Capture the cell that displays the provided text and extract its [X, Y] central coordinate. 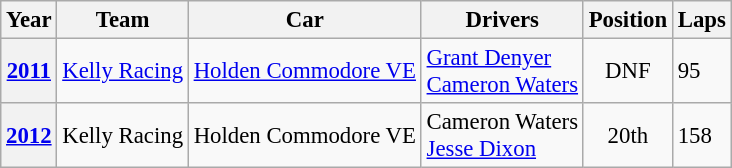
20th [628, 136]
Car [304, 20]
Year [29, 20]
2012 [29, 136]
DNF [628, 72]
Position [628, 20]
158 [702, 136]
Grant Denyer Cameron Waters [502, 72]
Laps [702, 20]
95 [702, 72]
Team [122, 20]
2011 [29, 72]
Cameron Waters Jesse Dixon [502, 136]
Drivers [502, 20]
